Return (X, Y) of the center of cell containing provided text 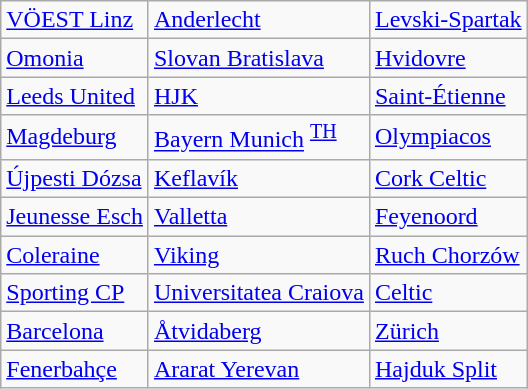
Bayern Munich TH (258, 138)
HJK (258, 96)
Celtic (448, 293)
Leeds United (75, 96)
Åtvidaberg (258, 331)
Coleraine (75, 255)
Hvidovre (448, 58)
Universitatea Craiova (258, 293)
Anderlecht (258, 20)
Sporting CP (75, 293)
Ruch Chorzów (448, 255)
VÖEST Linz (75, 20)
Magdeburg (75, 138)
Barcelona (75, 331)
Slovan Bratislava (258, 58)
Olympiacos (448, 138)
Viking (258, 255)
Keflavík (258, 178)
Cork Celtic (448, 178)
Újpesti Dózsa (75, 178)
Saint-Étienne (448, 96)
Ararat Yerevan (258, 369)
Levski-Spartak (448, 20)
Hajduk Split (448, 369)
Fenerbahçe (75, 369)
Valletta (258, 217)
Omonia (75, 58)
Zürich (448, 331)
Jeunesse Esch (75, 217)
Feyenoord (448, 217)
